Provide the [x, y] coordinate of the cell's center where the given text is located.  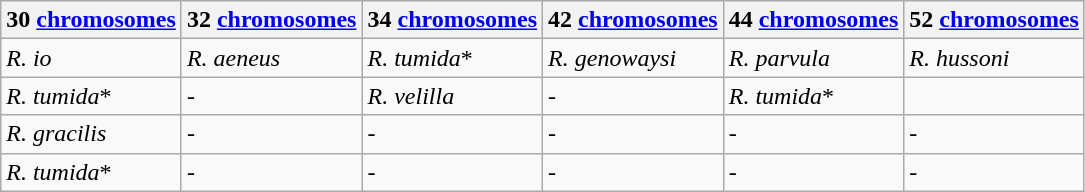
30 chromosomes [92, 20]
R. hussoni [994, 58]
R. genowaysi [634, 58]
42 chromosomes [634, 20]
R. aeneus [272, 58]
52 chromosomes [994, 20]
R. gracilis [92, 134]
34 chromosomes [452, 20]
R. io [92, 58]
44 chromosomes [814, 20]
32 chromosomes [272, 20]
R. parvula [814, 58]
R. velilla [452, 96]
